Return (x, y) of the center of cell containing provided text 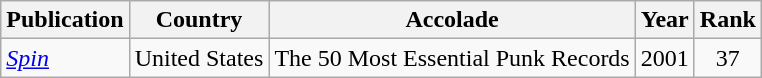
Spin (65, 58)
Publication (65, 20)
The 50 Most Essential Punk Records (452, 58)
Country (199, 20)
Year (664, 20)
Rank (728, 20)
United States (199, 58)
Accolade (452, 20)
2001 (664, 58)
37 (728, 58)
